Determine the [X, Y] coordinate at the center of the cell enclosing the given text.  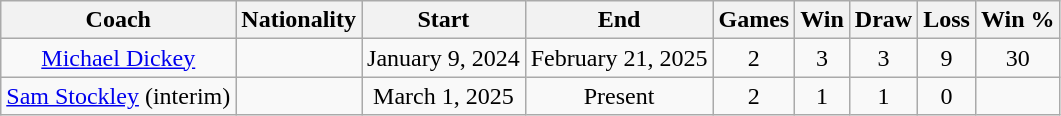
Present [619, 96]
Loss [947, 20]
Coach [118, 20]
March 1, 2025 [444, 96]
0 [947, 96]
9 [947, 58]
January 9, 2024 [444, 58]
Win % [1018, 20]
February 21, 2025 [619, 58]
Draw [883, 20]
Win [822, 20]
Games [754, 20]
Michael Dickey [118, 58]
Nationality [299, 20]
End [619, 20]
Sam Stockley (interim) [118, 96]
30 [1018, 58]
Start [444, 20]
